Identify which cell holds the provided text, then report its [X, Y] central coordinate. 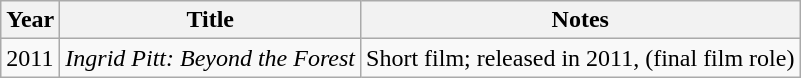
Title [210, 20]
2011 [30, 58]
Year [30, 20]
Ingrid Pitt: Beyond the Forest [210, 58]
Short film; released in 2011, (final film role) [580, 58]
Notes [580, 20]
